Locate the cell with the specified text and output its [X, Y] center coordinate. 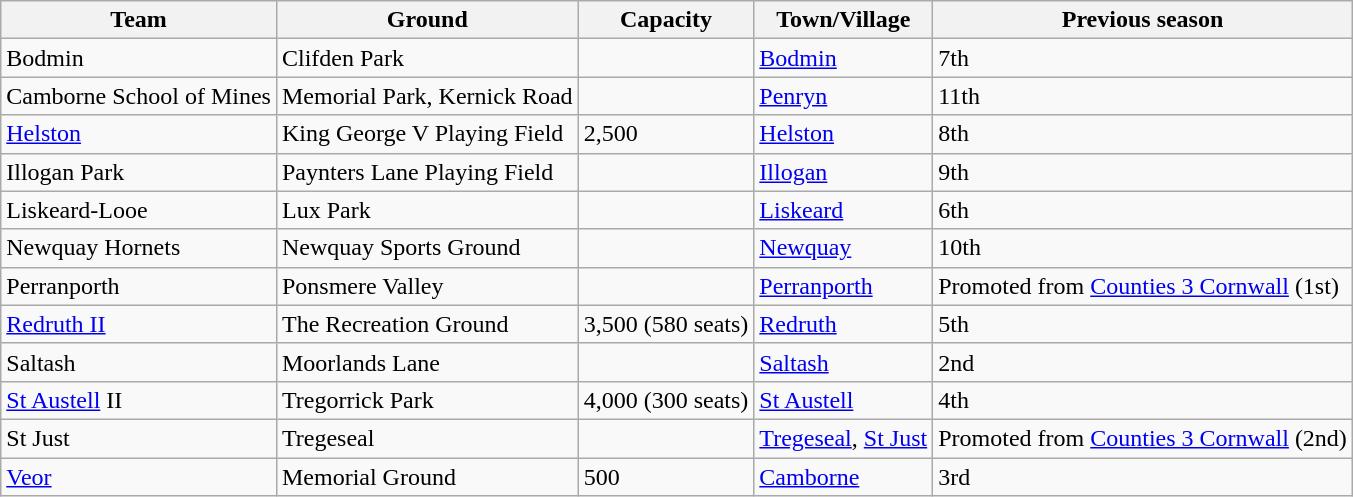
Liskeard-Looe [139, 210]
2,500 [666, 134]
Newquay [844, 248]
Tregorrick Park [427, 400]
Lux Park [427, 210]
5th [1143, 324]
Tregeseal, St Just [844, 438]
King George V Playing Field [427, 134]
Ponsmere Valley [427, 286]
Camborne School of Mines [139, 96]
Tregeseal [427, 438]
8th [1143, 134]
Clifden Park [427, 58]
Redruth II [139, 324]
3rd [1143, 477]
Ground [427, 20]
11th [1143, 96]
Memorial Ground [427, 477]
St Austell II [139, 400]
10th [1143, 248]
3,500 (580 seats) [666, 324]
Paynters Lane Playing Field [427, 172]
The Recreation Ground [427, 324]
Moorlands Lane [427, 362]
Illogan Park [139, 172]
St Just [139, 438]
Redruth [844, 324]
Veor [139, 477]
Town/Village [844, 20]
9th [1143, 172]
Newquay Sports Ground [427, 248]
Camborne [844, 477]
Promoted from Counties 3 Cornwall (1st) [1143, 286]
Newquay Hornets [139, 248]
4,000 (300 seats) [666, 400]
Promoted from Counties 3 Cornwall (2nd) [1143, 438]
Liskeard [844, 210]
Previous season [1143, 20]
Penryn [844, 96]
7th [1143, 58]
4th [1143, 400]
Team [139, 20]
St Austell [844, 400]
500 [666, 477]
Memorial Park, Kernick Road [427, 96]
Illogan [844, 172]
2nd [1143, 362]
Capacity [666, 20]
6th [1143, 210]
